Locate the cell with the specified text and output its (x, y) center coordinate. 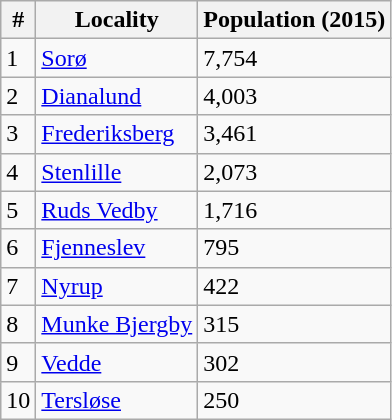
Nyrup (117, 286)
Dianalund (117, 96)
Fjenneslev (117, 248)
6 (18, 248)
7,754 (294, 58)
Ruds Vedby (117, 210)
2 (18, 96)
1,716 (294, 210)
Munke Bjergby (117, 324)
422 (294, 286)
Vedde (117, 362)
3 (18, 134)
Frederiksberg (117, 134)
Tersløse (117, 400)
4 (18, 172)
Locality (117, 20)
10 (18, 400)
302 (294, 362)
9 (18, 362)
795 (294, 248)
7 (18, 286)
Population (2015) (294, 20)
# (18, 20)
8 (18, 324)
5 (18, 210)
Stenlille (117, 172)
2,073 (294, 172)
1 (18, 58)
Sorø (117, 58)
4,003 (294, 96)
3,461 (294, 134)
250 (294, 400)
315 (294, 324)
